For the text-containing cell, return its midpoint in [x, y] coordinate format. 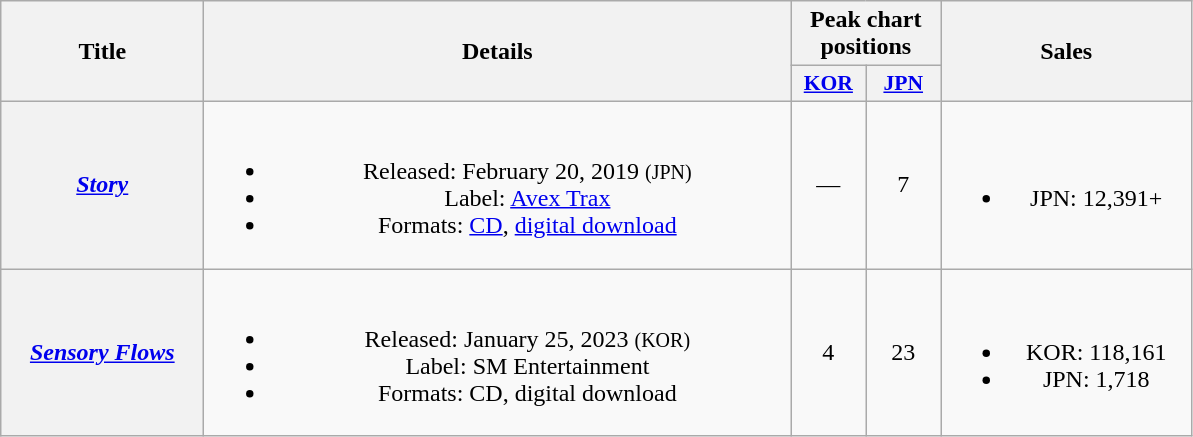
Title [102, 52]
23 [904, 352]
Sensory Flows [102, 352]
4 [828, 352]
KOR [828, 84]
— [828, 184]
7 [904, 184]
Story [102, 184]
Released: January 25, 2023 (KOR)Label: SM EntertainmentFormats: CD, digital download [498, 352]
Sales [1066, 52]
Details [498, 52]
Released: February 20, 2019 (JPN)Label: Avex TraxFormats: CD, digital download [498, 184]
JPN [904, 84]
KOR: 118,161JPN: 1,718 [1066, 352]
JPN: 12,391+ [1066, 184]
Peak chart positions [866, 34]
